Capture the cell that displays the provided text and extract its [X, Y] central coordinate. 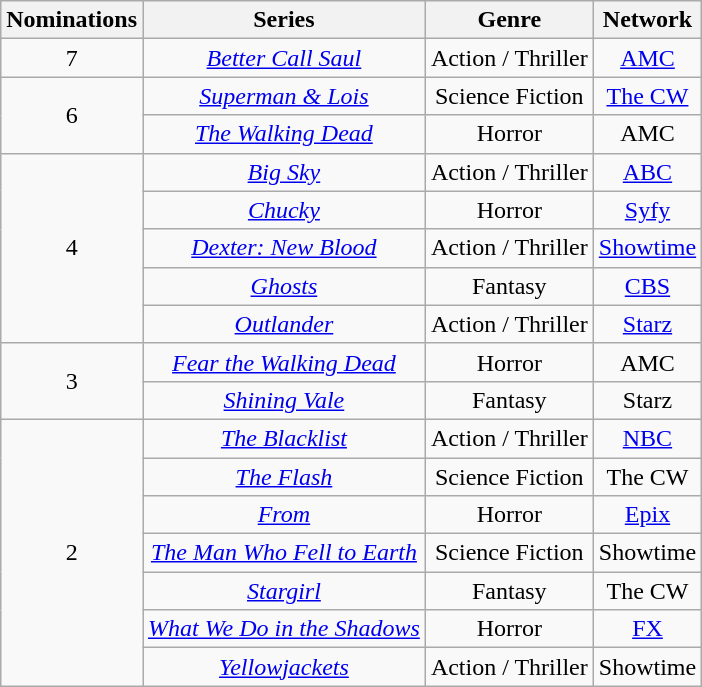
Network [647, 20]
4 [72, 248]
Outlander [284, 324]
ABC [647, 172]
Big Sky [284, 172]
3 [72, 381]
CBS [647, 286]
Stargirl [284, 591]
2 [72, 552]
FX [647, 629]
From [284, 515]
Nominations [72, 20]
Yellowjackets [284, 667]
Shining Vale [284, 400]
Superman & Lois [284, 96]
Series [284, 20]
The Blacklist [284, 438]
Genre [509, 20]
Better Call Saul [284, 58]
Chucky [284, 210]
Syfy [647, 210]
7 [72, 58]
Dexter: New Blood [284, 248]
The Flash [284, 477]
What We Do in the Shadows [284, 629]
The Walking Dead [284, 134]
6 [72, 115]
Epix [647, 515]
The Man Who Fell to Earth [284, 553]
NBC [647, 438]
Fear the Walking Dead [284, 362]
Ghosts [284, 286]
